Find where the given text appears and provide that cell's center as (X, Y) coordinate. 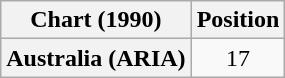
Position (238, 20)
17 (238, 58)
Chart (1990) (96, 20)
Australia (ARIA) (96, 58)
